Search for the cell housing the specified text and yield its [X, Y] center coordinate. 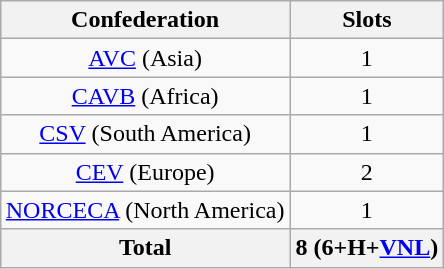
Total [145, 248]
CEV (Europe) [145, 172]
CAVB (Africa) [145, 96]
Slots [367, 20]
AVC (Asia) [145, 58]
Confederation [145, 20]
CSV (South America) [145, 134]
8 (6+H+VNL) [367, 248]
2 [367, 172]
NORCECA (North America) [145, 210]
